Search for the cell housing the specified text and yield its [x, y] center coordinate. 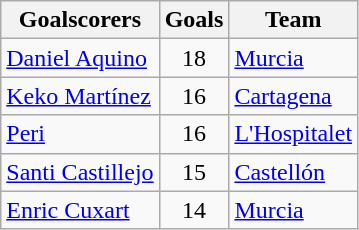
Santi Castillejo [80, 172]
Goals [194, 20]
Team [294, 20]
L'Hospitalet [294, 134]
Cartagena [294, 96]
Goalscorers [80, 20]
Keko Martínez [80, 96]
15 [194, 172]
Castellón [294, 172]
14 [194, 210]
Enric Cuxart [80, 210]
18 [194, 58]
Daniel Aquino [80, 58]
Peri [80, 134]
